Determine the [x, y] coordinate at the center of the cell enclosing the given text.  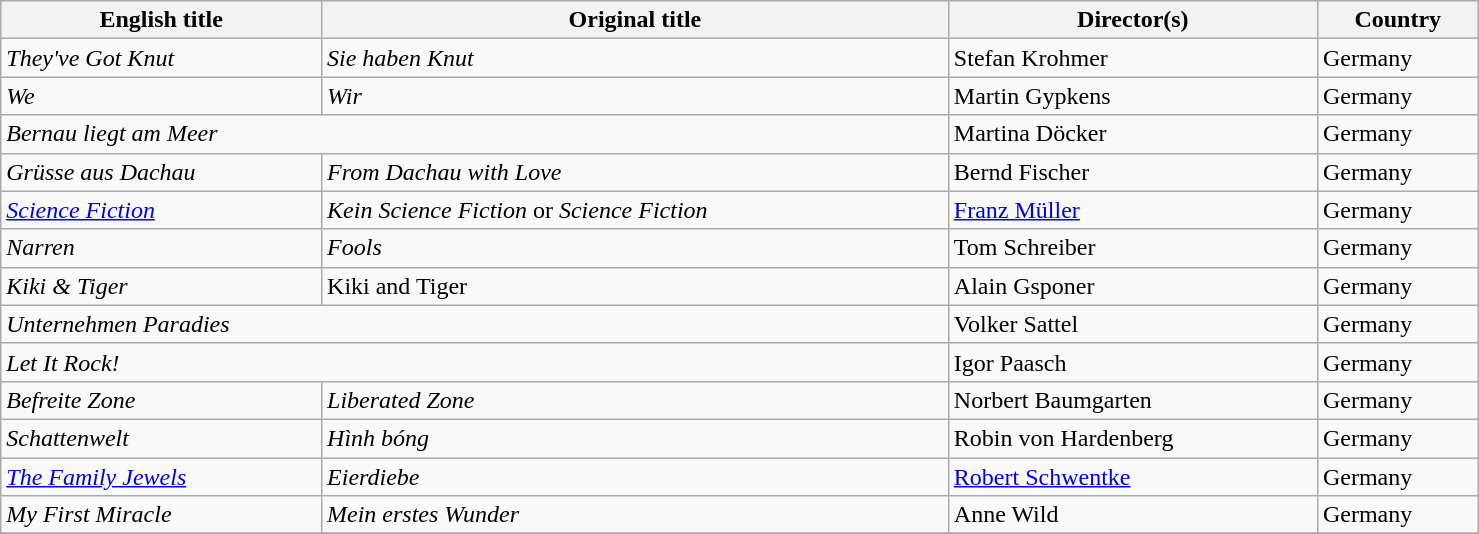
Bernd Fischer [1132, 172]
They've Got Knut [162, 58]
Martin Gypkens [1132, 96]
Original title [636, 20]
Igor Paasch [1132, 362]
Franz Müller [1132, 210]
Director(s) [1132, 20]
Liberated Zone [636, 400]
Tom Schreiber [1132, 248]
The Family Jewels [162, 477]
Science Fiction [162, 210]
Narren [162, 248]
Unternehmen Paradies [475, 324]
Wir [636, 96]
Fools [636, 248]
Volker Sattel [1132, 324]
Kiki & Tiger [162, 286]
Robert Schwentke [1132, 477]
Kiki and Tiger [636, 286]
Robin von Hardenberg [1132, 438]
Country [1398, 20]
Sie haben Knut [636, 58]
Befreite Zone [162, 400]
Mein erstes Wunder [636, 515]
Stefan Krohmer [1132, 58]
Grüsse aus Dachau [162, 172]
We [162, 96]
Alain Gsponer [1132, 286]
Martina Döcker [1132, 134]
Anne Wild [1132, 515]
Kein Science Fiction or Science Fiction [636, 210]
My First Miracle [162, 515]
Norbert Baumgarten [1132, 400]
From Dachau with Love [636, 172]
Let It Rock! [475, 362]
Bernau liegt am Meer [475, 134]
English title [162, 20]
Hình bóng [636, 438]
Schattenwelt [162, 438]
Eierdiebe [636, 477]
